From the cell containing the given text, extract its center point as (X, Y) coordinate. 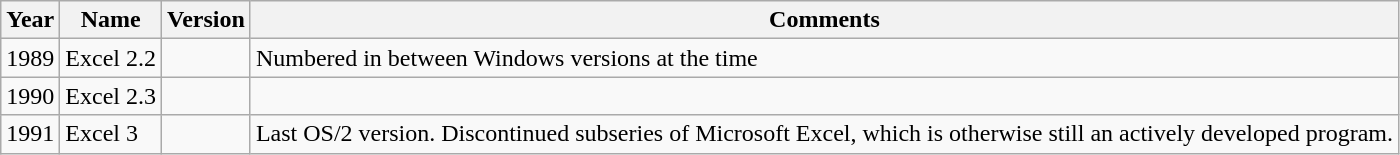
Version (206, 20)
Comments (824, 20)
Excel 2.2 (111, 58)
1990 (30, 96)
Excel 3 (111, 134)
1991 (30, 134)
1989 (30, 58)
Last OS/2 version. Discontinued subseries of Microsoft Excel, which is otherwise still an actively developed program. (824, 134)
Excel 2.3 (111, 96)
Year (30, 20)
Name (111, 20)
Numbered in between Windows versions at the time (824, 58)
